Provide the (x, y) coordinate of the cell's center where the given text is located.  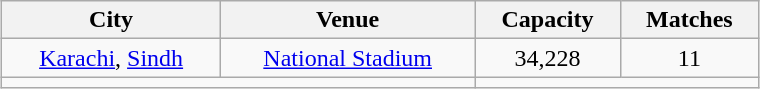
City (112, 20)
Karachi, Sindh (112, 58)
11 (689, 58)
Capacity (548, 20)
34,228 (548, 58)
National Stadium (348, 58)
Venue (348, 20)
Matches (689, 20)
